Output the (x, y) coordinate of the center of the cell containing the given text.  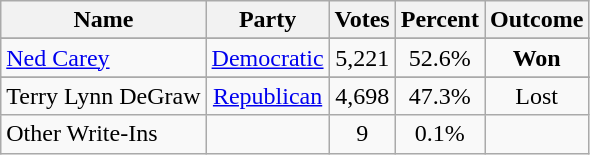
Democratic (268, 58)
Won (536, 58)
Terry Lynn DeGraw (104, 96)
0.1% (440, 134)
Party (268, 20)
Name (104, 20)
47.3% (440, 96)
Outcome (536, 20)
5,221 (362, 58)
Republican (268, 96)
Other Write-Ins (104, 134)
Votes (362, 20)
Percent (440, 20)
Ned Carey (104, 58)
Lost (536, 96)
52.6% (440, 58)
9 (362, 134)
4,698 (362, 96)
